Scan for the cell matching the given text and deliver its [x, y] coordinate at center. 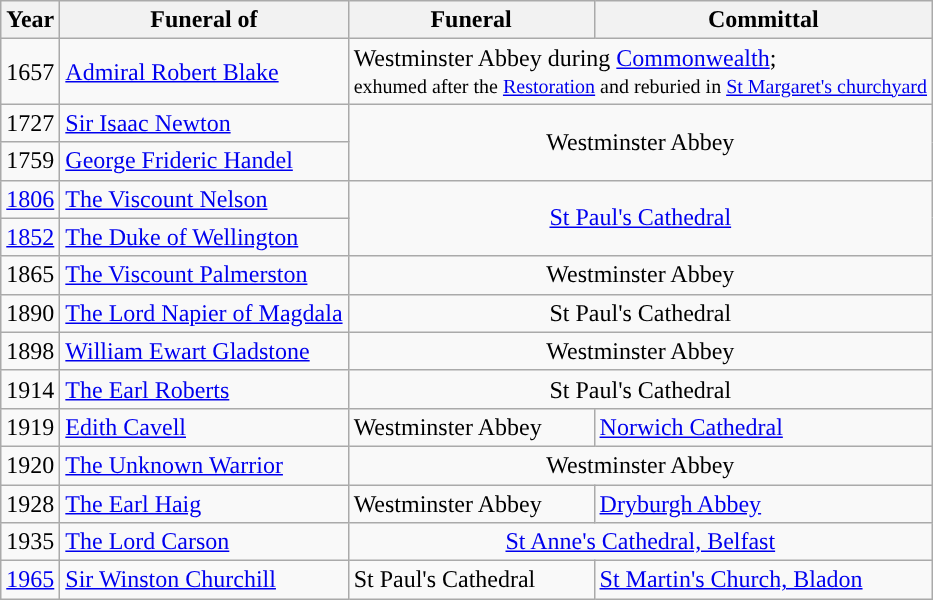
Sir Isaac Newton [204, 123]
1935 [30, 542]
1657 [30, 72]
1727 [30, 123]
Funeral of [204, 20]
St Anne's Cathedral, Belfast [640, 542]
1759 [30, 161]
The Unknown Warrior [204, 465]
1898 [30, 351]
George Frideric Handel [204, 161]
1914 [30, 389]
St Martin's Church, Bladon [764, 580]
Committal [764, 20]
Norwich Cathedral [764, 427]
The Viscount Palmerston [204, 275]
1919 [30, 427]
1928 [30, 503]
Sir Winston Churchill [204, 580]
1890 [30, 313]
William Ewart Gladstone [204, 351]
Westminster Abbey during Commonwealth;exhumed after the Restoration and reburied in St Margaret's churchyard [640, 72]
1920 [30, 465]
1865 [30, 275]
1965 [30, 580]
The Lord Carson [204, 542]
1852 [30, 237]
1806 [30, 199]
Year [30, 20]
The Earl Haig [204, 503]
The Earl Roberts [204, 389]
The Viscount Nelson [204, 199]
The Lord Napier of Magdala [204, 313]
Funeral [471, 20]
The Duke of Wellington [204, 237]
Admiral Robert Blake [204, 72]
Edith Cavell [204, 427]
Dryburgh Abbey [764, 503]
